Output the [x, y] coordinate of the center of the cell containing the given text.  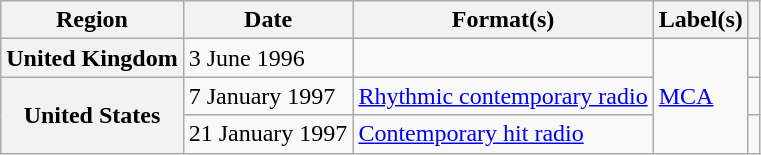
Format(s) [503, 20]
United Kingdom [92, 58]
Region [92, 20]
Contemporary hit radio [503, 134]
Date [268, 20]
Rhythmic contemporary radio [503, 96]
MCA [700, 96]
Label(s) [700, 20]
7 January 1997 [268, 96]
3 June 1996 [268, 58]
21 January 1997 [268, 134]
United States [92, 115]
